Search for the cell housing the specified text and yield its [X, Y] center coordinate. 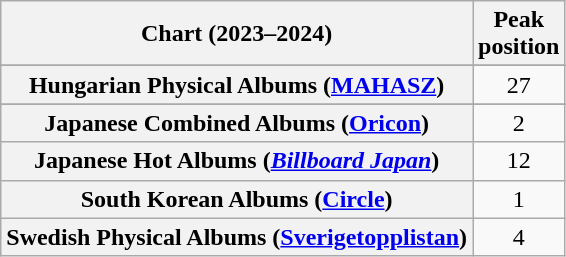
Japanese Hot Albums (Billboard Japan) [237, 161]
4 [519, 237]
Chart (2023–2024) [237, 34]
27 [519, 85]
Swedish Physical Albums (Sverigetopplistan) [237, 237]
Japanese Combined Albums (Oricon) [237, 123]
Hungarian Physical Albums (MAHASZ) [237, 85]
Peakposition [519, 34]
2 [519, 123]
1 [519, 199]
South Korean Albums (Circle) [237, 199]
12 [519, 161]
